Detect which cell encompasses the target text, then output its [X, Y] center coordinate. 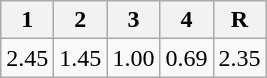
R [240, 20]
4 [186, 20]
1.00 [134, 58]
2.35 [240, 58]
2.45 [28, 58]
3 [134, 20]
1 [28, 20]
1.45 [80, 58]
0.69 [186, 58]
2 [80, 20]
